Determine the [x, y] coordinate at the center of the cell enclosing the given text.  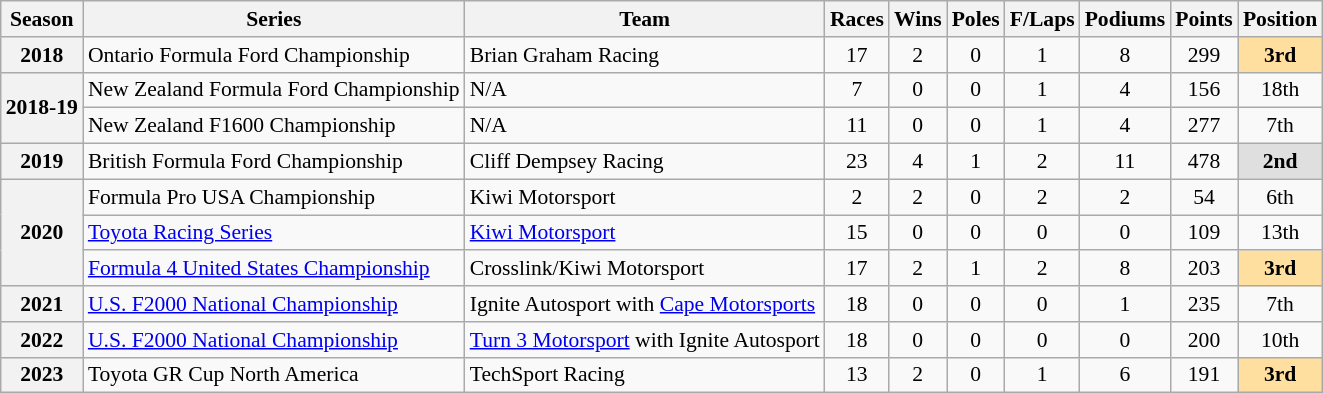
Position [1280, 19]
10th [1280, 340]
Wins [918, 19]
TechSport Racing [645, 375]
Races [857, 19]
7 [857, 90]
203 [1204, 269]
Podiums [1126, 19]
Team [645, 19]
Formula 4 United States Championship [274, 269]
200 [1204, 340]
6 [1126, 375]
54 [1204, 197]
Formula Pro USA Championship [274, 197]
Series [274, 19]
6th [1280, 197]
191 [1204, 375]
109 [1204, 233]
23 [857, 162]
Toyota Racing Series [274, 233]
13 [857, 375]
British Formula Ford Championship [274, 162]
156 [1204, 90]
Poles [976, 19]
2nd [1280, 162]
New Zealand F1600 Championship [274, 126]
Brian Graham Racing [645, 55]
299 [1204, 55]
235 [1204, 304]
2023 [42, 375]
2020 [42, 232]
18th [1280, 90]
2022 [42, 340]
Season [42, 19]
2018-19 [42, 108]
Ontario Formula Ford Championship [274, 55]
15 [857, 233]
2021 [42, 304]
Turn 3 Motorsport with Ignite Autosport [645, 340]
Ignite Autosport with Cape Motorsports [645, 304]
F/Laps [1042, 19]
Toyota GR Cup North America [274, 375]
Crosslink/Kiwi Motorsport [645, 269]
Points [1204, 19]
2019 [42, 162]
13th [1280, 233]
277 [1204, 126]
2018 [42, 55]
New Zealand Formula Ford Championship [274, 90]
478 [1204, 162]
Cliff Dempsey Racing [645, 162]
